Locate the cell with the specified text and output its [X, Y] center coordinate. 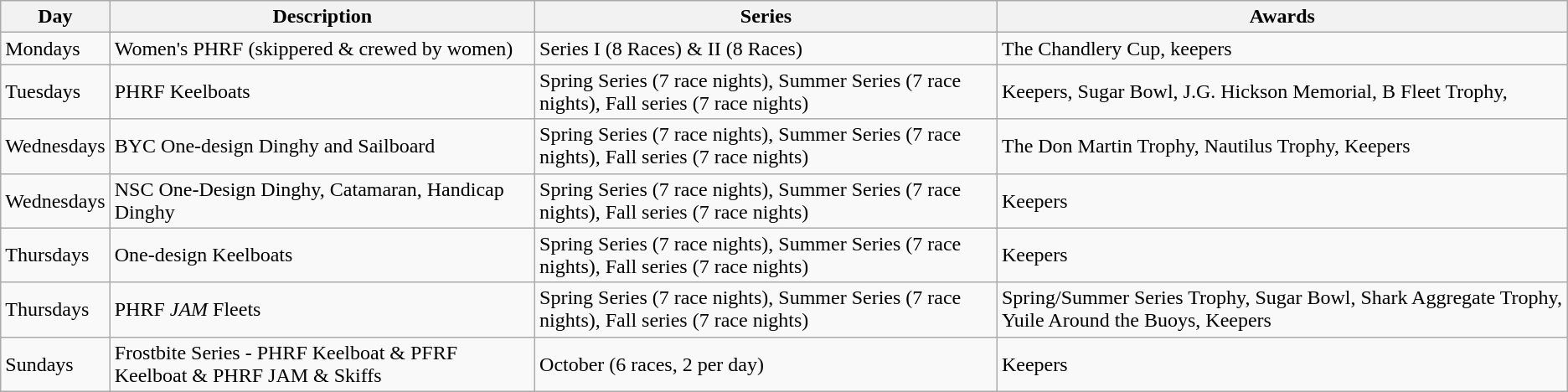
Tuesdays [55, 92]
BYC One-design Dinghy and Sailboard [322, 146]
Description [322, 17]
The Chandlery Cup, keepers [1282, 49]
Keepers, Sugar Bowl, J.G. Hickson Memorial, B Fleet Trophy, [1282, 92]
Series [766, 17]
Women's PHRF (skippered & crewed by women) [322, 49]
PHRF Keelboats [322, 92]
October (6 races, 2 per day) [766, 364]
Mondays [55, 49]
Sundays [55, 364]
Spring/Summer Series Trophy, Sugar Bowl, Shark Aggregate Trophy, Yuile Around the Buoys, Keepers [1282, 310]
The Don Martin Trophy, Nautilus Trophy, Keepers [1282, 146]
Awards [1282, 17]
Series I (8 Races) & II (8 Races) [766, 49]
NSC One-Design Dinghy, Catamaran, Handicap Dinghy [322, 201]
One-design Keelboats [322, 255]
Frostbite Series - PHRF Keelboat & PFRF Keelboat & PHRF JAM & Skiffs [322, 364]
Day [55, 17]
PHRF JAM Fleets [322, 310]
